Provide the (X, Y) coordinate of the cell's center where the given text is located.  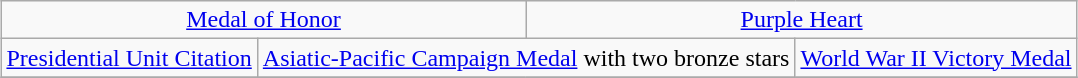
Presidential Unit Citation (129, 58)
Medal of Honor (264, 20)
Asiatic-Pacific Campaign Medal with two bronze stars (526, 58)
Purple Heart (802, 20)
World War II Victory Medal (936, 58)
